Scan for the cell matching the given text and deliver its [x, y] coordinate at center. 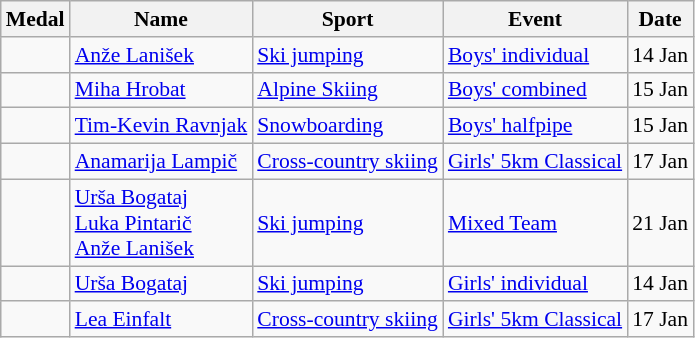
Tim-Kevin Ravnjak [162, 126]
Event [535, 19]
Girls' individual [535, 284]
Miha Hrobat [162, 90]
Sport [348, 19]
Boys' halfpipe [535, 126]
Date [660, 19]
Lea Einfalt [162, 320]
Urša BogatajLuka PintaričAnže Lanišek [162, 222]
21 Jan [660, 222]
Boys' individual [535, 55]
Snowboarding [348, 126]
Mixed Team [535, 222]
Boys' combined [535, 90]
Medal [36, 19]
Anamarija Lampič [162, 162]
Name [162, 19]
Urša Bogataj [162, 284]
Anže Lanišek [162, 55]
Alpine Skiing [348, 90]
